Provide the (x, y) coordinate of the cell's center where the given text is located.  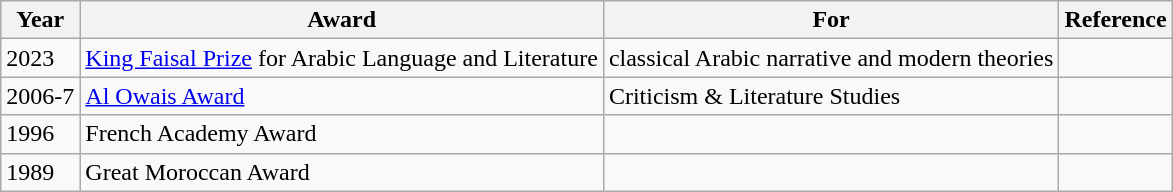
Criticism & Literature Studies (831, 96)
2006-7 (40, 96)
Award (342, 20)
King Faisal Prize for Arabic Language and Literature (342, 58)
1996 (40, 134)
For (831, 20)
1989 (40, 172)
2023 (40, 58)
classical Arabic narrative and modern theories (831, 58)
Reference (1116, 20)
Great Moroccan Award (342, 172)
French Academy Award (342, 134)
Year (40, 20)
Al Owais Award (342, 96)
